Search for the cell housing the specified text and yield its [x, y] center coordinate. 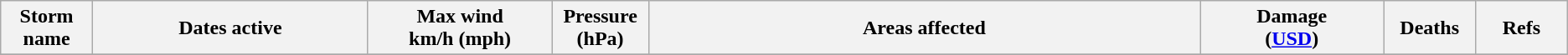
Areas affected [924, 28]
Pressure(hPa) [601, 28]
Dates active [230, 28]
Damage(USD) [1292, 28]
Storm name [47, 28]
Refs [1521, 28]
Deaths [1430, 28]
Max windkm/h (mph) [459, 28]
